Return (x, y) of the center of cell containing provided text 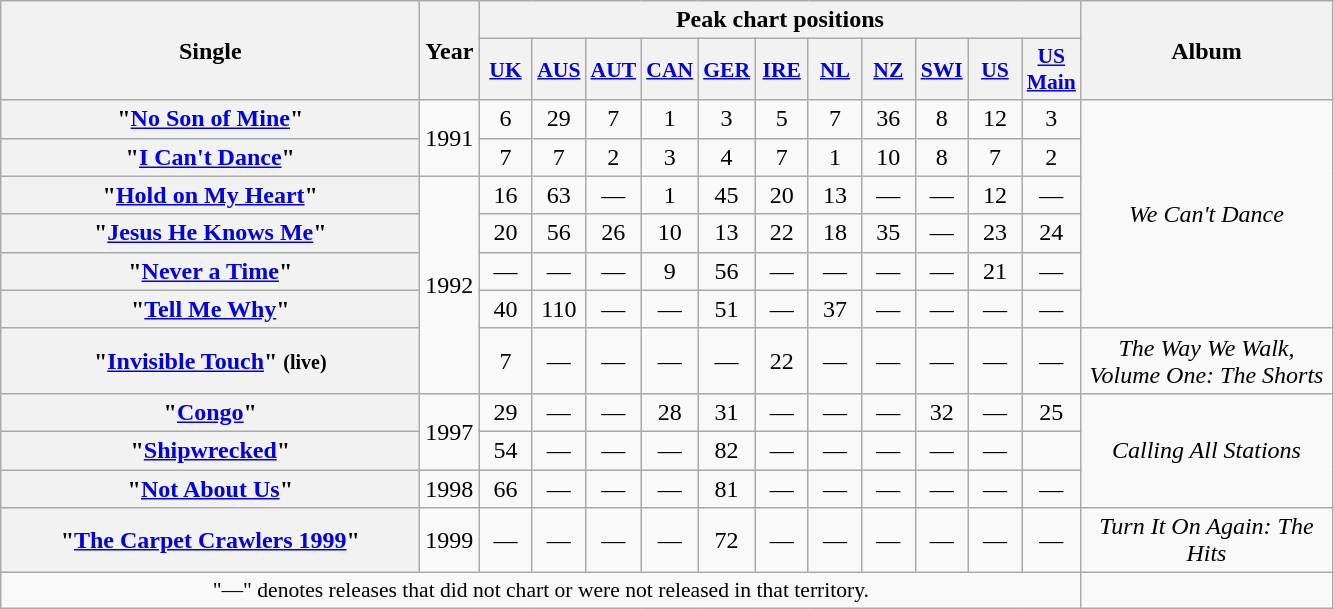
1992 (450, 284)
NL (834, 70)
81 (726, 489)
Calling All Stations (1206, 450)
31 (726, 412)
"Hold on My Heart" (210, 195)
US Main (1052, 70)
"Not About Us" (210, 489)
1997 (450, 431)
"Invisible Touch" (live) (210, 360)
IRE (782, 70)
"Congo" (210, 412)
Album (1206, 50)
1991 (450, 138)
72 (726, 540)
Peak chart positions (780, 20)
4 (726, 157)
23 (994, 233)
UK (506, 70)
5 (782, 119)
66 (506, 489)
82 (726, 450)
AUS (558, 70)
32 (942, 412)
63 (558, 195)
40 (506, 309)
1999 (450, 540)
45 (726, 195)
CAN (670, 70)
9 (670, 271)
110 (558, 309)
51 (726, 309)
The Way We Walk, Volume One: The Shorts (1206, 360)
Year (450, 50)
"—" denotes releases that did not chart or were not released in that territory. (541, 591)
SWI (942, 70)
"Jesus He Knows Me" (210, 233)
54 (506, 450)
"Tell Me Why" (210, 309)
"I Can't Dance" (210, 157)
"No Son of Mine" (210, 119)
GER (726, 70)
24 (1052, 233)
18 (834, 233)
We Can't Dance (1206, 214)
26 (614, 233)
6 (506, 119)
25 (1052, 412)
16 (506, 195)
AUT (614, 70)
35 (888, 233)
"Shipwrecked" (210, 450)
28 (670, 412)
36 (888, 119)
Single (210, 50)
"Never a Time" (210, 271)
21 (994, 271)
"The Carpet Crawlers 1999" (210, 540)
US (994, 70)
37 (834, 309)
NZ (888, 70)
Turn It On Again: The Hits (1206, 540)
1998 (450, 489)
